Search for the cell housing the specified text and yield its [X, Y] center coordinate. 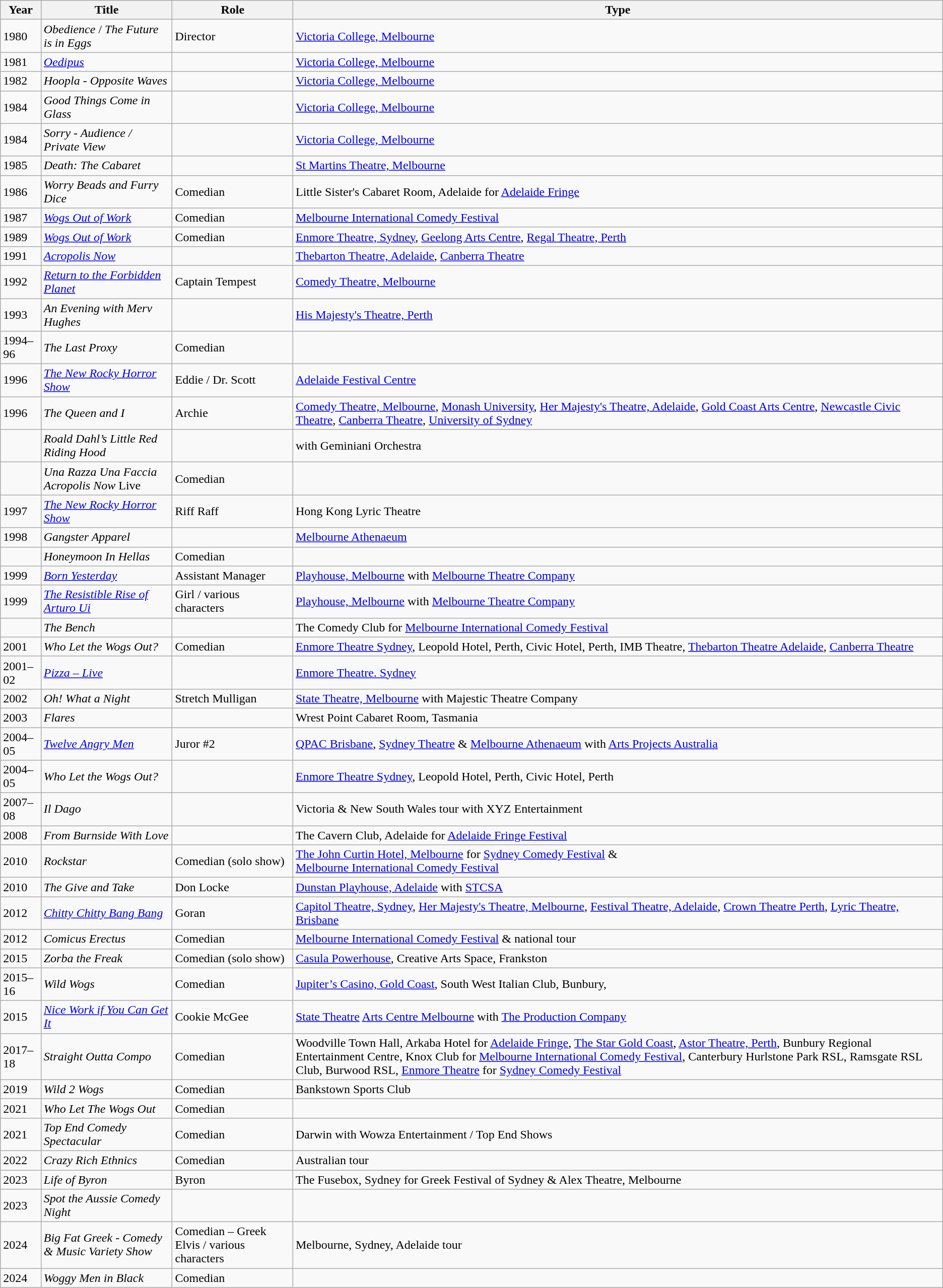
1998 [21, 537]
1981 [21, 62]
The Bench [107, 627]
2002 [21, 698]
Il Dago [107, 810]
Wrest Point Cabaret Room, Tasmania [618, 718]
Wild Wogs [107, 984]
His Majesty's Theatre, Perth [618, 314]
Zorba the Freak [107, 958]
1986 [21, 191]
Spot the Aussie Comedy Night [107, 1205]
1987 [21, 218]
1985 [21, 166]
Australian tour [618, 1160]
Role [233, 10]
Melbourne International Comedy Festival [618, 218]
Dunstan Playhouse, Adelaide with STCSA [618, 887]
2003 [21, 718]
1980 [21, 36]
2001–02 [21, 673]
Adelaide Festival Centre [618, 381]
Twelve Angry Men [107, 743]
Crazy Rich Ethnics [107, 1160]
Enmore Theatre, Sydney, Geelong Arts Centre, Regal Theatre, Perth [618, 237]
2022 [21, 1160]
Born Yesterday [107, 576]
2019 [21, 1089]
Comicus Erectus [107, 939]
Little Sister's Cabaret Room, Adelaide for Adelaide Fringe [618, 191]
Byron [233, 1180]
Enmore Theatre Sydney, Leopold Hotel, Perth, Civic Hotel, Perth [618, 776]
The Queen and I [107, 413]
Woggy Men in Black [107, 1278]
Good Things Come in Glass [107, 107]
Comedy Theatre, Melbourne [618, 282]
2007–08 [21, 810]
The Give and Take [107, 887]
QPAC Brisbane, Sydney Theatre & Melbourne Athenaeum with Arts Projects Australia [618, 743]
Cookie McGee [233, 1017]
Chitty Chitty Bang Bang [107, 913]
2017–18 [21, 1056]
Comedian – Greek Elvis / various characters [233, 1245]
Casula Powerhouse, Creative Arts Space, Frankston [618, 958]
Hong Kong Lyric Theatre [618, 512]
State Theatre, Melbourne with Majestic Theatre Company [618, 698]
Captain Tempest [233, 282]
2008 [21, 835]
The John Curtin Hotel, Melbourne for Sydney Comedy Festival &Melbourne International Comedy Festival [618, 861]
Acropolis Now [107, 256]
Goran [233, 913]
Who Let The Wogs Out [107, 1108]
An Evening with Merv Hughes [107, 314]
Girl / various characters [233, 601]
Big Fat Greek - Comedy & Music Variety Show [107, 1245]
Return to the Forbidden Planet [107, 282]
1994–96 [21, 347]
Roald Dahl’s Little Red Riding Hood [107, 446]
The Comedy Club for Melbourne International Comedy Festival [618, 627]
1997 [21, 512]
The Cavern Club, Adelaide for Adelaide Fringe Festival [618, 835]
Top End Comedy Spectacular [107, 1134]
Worry Beads and Furry Dice [107, 191]
State Theatre Arts Centre Melbourne with The Production Company [618, 1017]
Type [618, 10]
Honeymoon In Hellas [107, 556]
1992 [21, 282]
Wild 2 Wogs [107, 1089]
From Burnside With Love [107, 835]
Jupiter’s Casino, Gold Coast, South West Italian Club, Bunbury, [618, 984]
1982 [21, 81]
The Last Proxy [107, 347]
Thebarton Theatre, Adelaide, Canberra Theatre [618, 256]
Bankstown Sports Club [618, 1089]
Capitol Theatre, Sydney, Her Majesty's Theatre, Melbourne, Festival Theatre, Adelaide, Crown Theatre Perth, Lyric Theatre, Brisbane [618, 913]
Oedipus [107, 62]
Director [233, 36]
Obedience / The Future is in Eggs [107, 36]
1991 [21, 256]
Nice Work if You Can Get It [107, 1017]
1989 [21, 237]
Assistant Manager [233, 576]
Hoopla - Opposite Waves [107, 81]
Rockstar [107, 861]
2001 [21, 647]
with Geminiani Orchestra [618, 446]
Archie [233, 413]
Sorry - Audience / Private View [107, 140]
Oh! What a Night [107, 698]
Don Locke [233, 887]
Flares [107, 718]
The Fusebox, Sydney for Greek Festival of Sydney & Alex Theatre, Melbourne [618, 1180]
Victoria & New South Wales tour with XYZ Entertainment [618, 810]
Title [107, 10]
St Martins Theatre, Melbourne [618, 166]
Straight Outta Compo [107, 1056]
Pizza – Live [107, 673]
The Resistible Rise of Arturo Ui [107, 601]
1993 [21, 314]
Eddie / Dr. Scott [233, 381]
Una Razza Una Faccia Acropolis Now Live [107, 478]
Riff Raff [233, 512]
Darwin with Wowza Entertainment / Top End Shows [618, 1134]
Melbourne, Sydney, Adelaide tour [618, 1245]
Enmore Theatre Sydney, Leopold Hotel, Perth, Civic Hotel, Perth, IMB Theatre, Thebarton Theatre Adelaide, Canberra Theatre [618, 647]
Death: The Cabaret [107, 166]
Year [21, 10]
Juror #2 [233, 743]
2015–16 [21, 984]
Life of Byron [107, 1180]
Stretch Mulligan [233, 698]
Melbourne International Comedy Festival & national tour [618, 939]
Gangster Apparel [107, 537]
Enmore Theatre. Sydney [618, 673]
Melbourne Athenaeum [618, 537]
